Find where the given text appears and provide that cell's center as [x, y] coordinate. 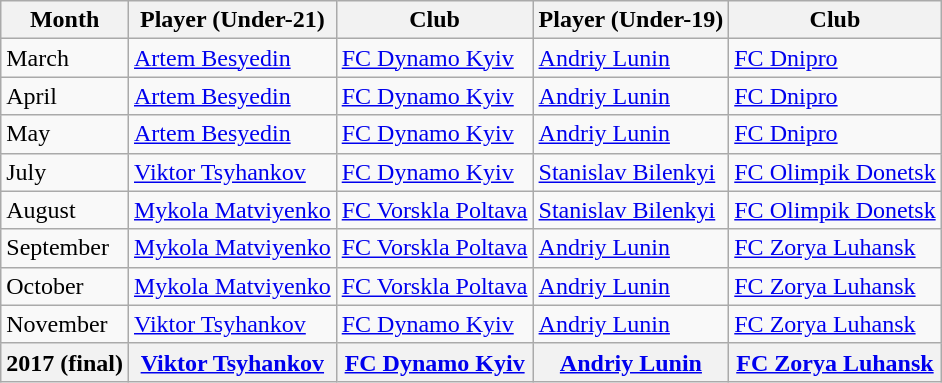
November [65, 324]
July [65, 172]
August [65, 210]
March [65, 58]
Player (Under-21) [232, 20]
May [65, 134]
2017 (final) [65, 362]
September [65, 248]
April [65, 96]
October [65, 286]
Player (Under-19) [631, 20]
Month [65, 20]
